Return [x, y] of the center of cell containing provided text 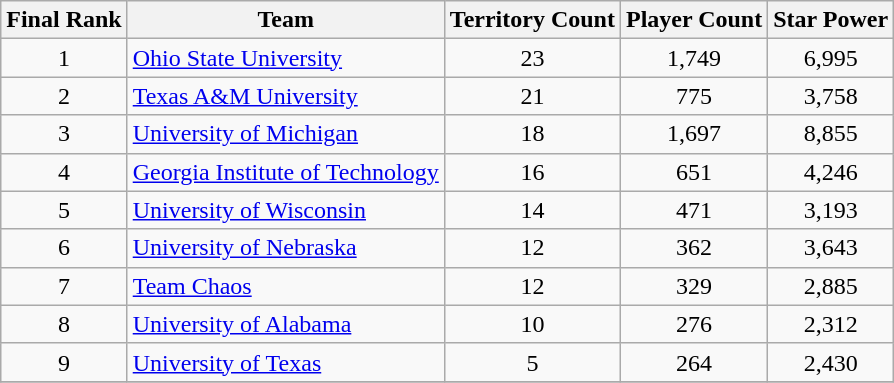
8 [64, 324]
Star Power [831, 20]
1,749 [694, 58]
Territory Count [532, 20]
2,430 [831, 362]
14 [532, 210]
471 [694, 210]
329 [694, 286]
Ohio State University [286, 58]
Georgia Institute of Technology [286, 172]
2,312 [831, 324]
8,855 [831, 134]
362 [694, 248]
651 [694, 172]
3,758 [831, 96]
2,885 [831, 286]
3,193 [831, 210]
16 [532, 172]
264 [694, 362]
University of Michigan [286, 134]
1 [64, 58]
1,697 [694, 134]
University of Nebraska [286, 248]
9 [64, 362]
3,643 [831, 248]
University of Wisconsin [286, 210]
7 [64, 286]
Texas A&M University [286, 96]
4,246 [831, 172]
18 [532, 134]
Player Count [694, 20]
2 [64, 96]
Final Rank [64, 20]
6 [64, 248]
23 [532, 58]
276 [694, 324]
6,995 [831, 58]
10 [532, 324]
Team Chaos [286, 286]
University of Alabama [286, 324]
775 [694, 96]
21 [532, 96]
3 [64, 134]
4 [64, 172]
University of Texas [286, 362]
Team [286, 20]
